Output the [X, Y] coordinate of the center of the cell containing the given text.  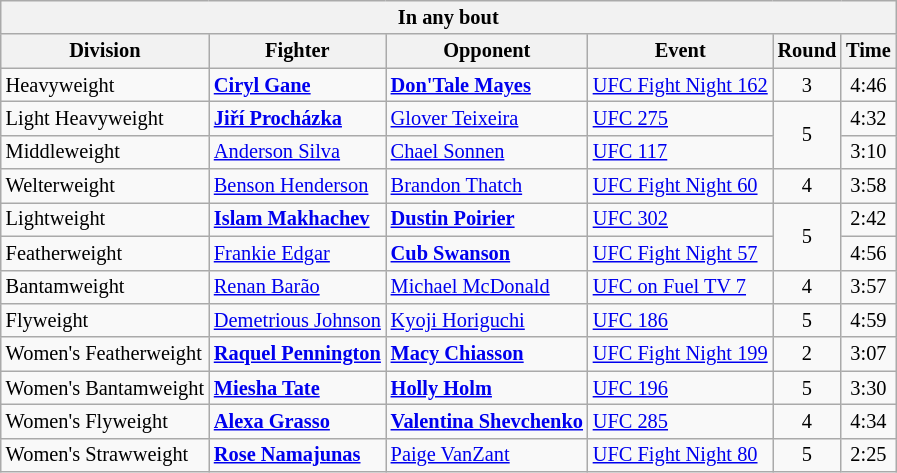
UFC 285 [680, 421]
3 [808, 85]
4:34 [868, 421]
Holly Holm [487, 388]
UFC Fight Night 80 [680, 455]
In any bout [448, 17]
UFC 196 [680, 388]
Macy Chiasson [487, 354]
Glover Teixeira [487, 118]
3:07 [868, 354]
Flyweight [105, 320]
2 [808, 354]
Don'Tale Mayes [487, 85]
Time [868, 51]
Cub Swanson [487, 253]
2:25 [868, 455]
Demetrious Johnson [298, 320]
Middleweight [105, 152]
Women's Featherweight [105, 354]
UFC 275 [680, 118]
Brandon Thatch [487, 186]
Alexa Grasso [298, 421]
Division [105, 51]
Paige VanZant [487, 455]
Valentina Shevchenko [487, 421]
Anderson Silva [298, 152]
4:46 [868, 85]
3:10 [868, 152]
2:42 [868, 219]
UFC Fight Night 199 [680, 354]
Fighter [298, 51]
Ciryl Gane [298, 85]
Women's Strawweight [105, 455]
UFC 117 [680, 152]
4:59 [868, 320]
UFC Fight Night 60 [680, 186]
Jiří Procházka [298, 118]
UFC Fight Night 162 [680, 85]
3:58 [868, 186]
4:32 [868, 118]
Raquel Pennington [298, 354]
Event [680, 51]
Renan Barão [298, 287]
Dustin Poirier [487, 219]
UFC 186 [680, 320]
Women's Bantamweight [105, 388]
Light Heavyweight [105, 118]
Miesha Tate [298, 388]
UFC on Fuel TV 7 [680, 287]
Welterweight [105, 186]
Benson Henderson [298, 186]
3:30 [868, 388]
UFC Fight Night 57 [680, 253]
Rose Namajunas [298, 455]
3:57 [868, 287]
Islam Makhachev [298, 219]
Kyoji Horiguchi [487, 320]
Heavyweight [105, 85]
4:56 [868, 253]
Round [808, 51]
Featherweight [105, 253]
Bantamweight [105, 287]
Michael McDonald [487, 287]
Lightweight [105, 219]
Frankie Edgar [298, 253]
Women's Flyweight [105, 421]
Chael Sonnen [487, 152]
Opponent [487, 51]
UFC 302 [680, 219]
